Identify which cell holds the provided text, then report its [x, y] central coordinate. 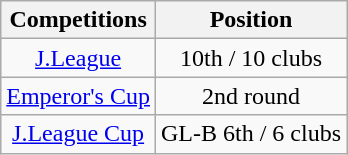
J.League [78, 58]
10th / 10 clubs [250, 58]
GL-B 6th / 6 clubs [250, 134]
Position [250, 20]
J.League Cup [78, 134]
2nd round [250, 96]
Competitions [78, 20]
Emperor's Cup [78, 96]
